For the text-containing cell, return its midpoint in (x, y) coordinate format. 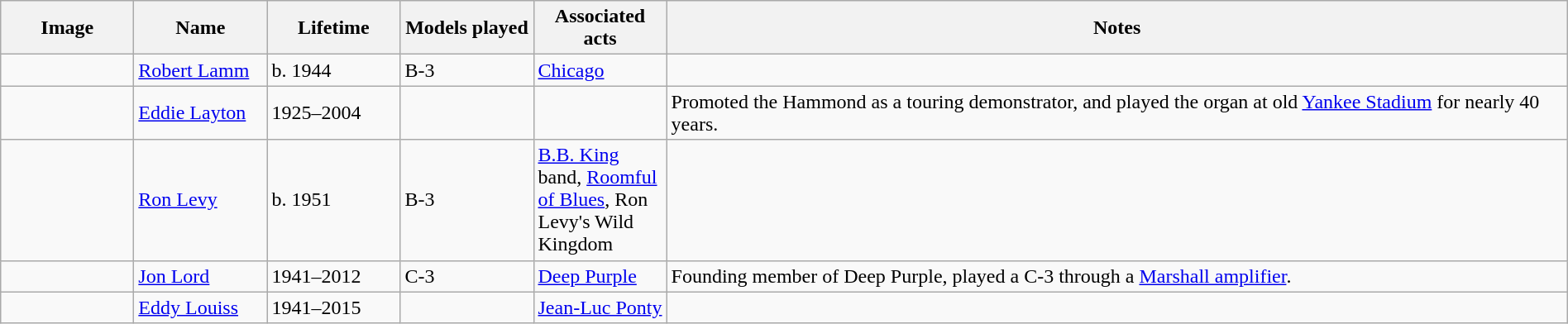
B.B. King band, Roomful of Blues, Ron Levy's Wild Kingdom (600, 200)
Eddie Layton (200, 112)
Promoted the Hammond as a touring demonstrator, and played the organ at old Yankee Stadium for nearly 40 years. (1116, 112)
Founding member of Deep Purple, played a C-3 through a Marshall amplifier. (1116, 276)
Robert Lamm (200, 70)
Notes (1116, 28)
1941–2012 (334, 276)
Eddy Louiss (200, 307)
Jean-Luc Ponty (600, 307)
Name (200, 28)
Associated acts (600, 28)
Jon Lord (200, 276)
Image (68, 28)
Ron Levy (200, 200)
Deep Purple (600, 276)
Lifetime (334, 28)
b. 1944 (334, 70)
b. 1951 (334, 200)
1941–2015 (334, 307)
Chicago (600, 70)
1925–2004 (334, 112)
Models played (466, 28)
C-3 (466, 276)
